Locate the cell with the specified text and output its [x, y] center coordinate. 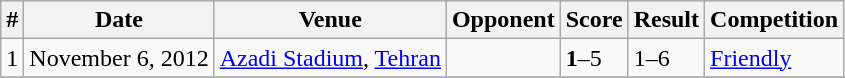
Venue [330, 20]
Opponent [503, 20]
November 6, 2012 [119, 58]
Score [594, 20]
Azadi Stadium, Tehran [330, 58]
# [12, 20]
Date [119, 20]
Competition [774, 20]
1–5 [594, 58]
Result [666, 20]
1 [12, 58]
Friendly [774, 58]
1–6 [666, 58]
